Determine the (X, Y) coordinate at the center of the cell enclosing the given text.  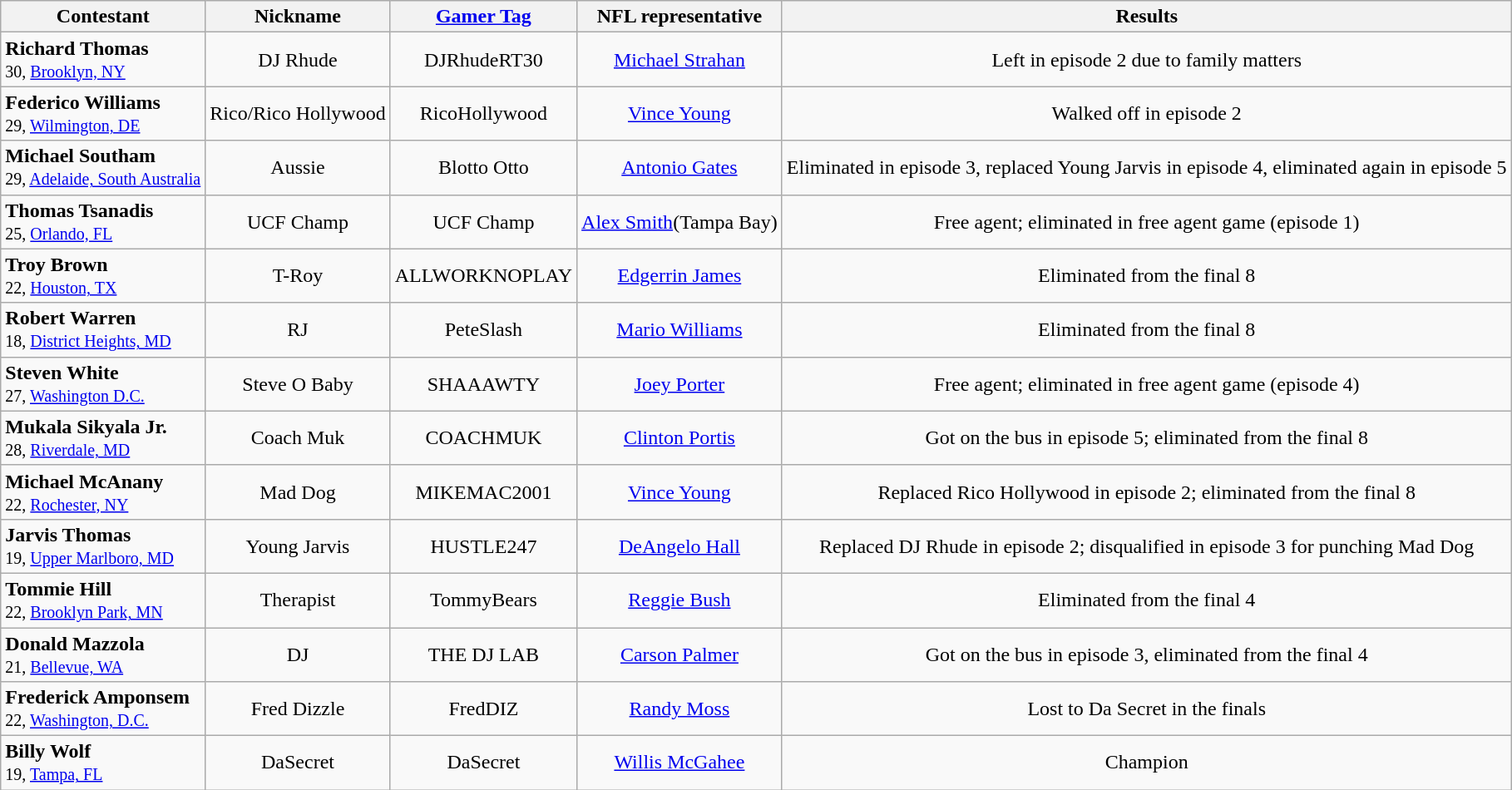
MIKEMAC2001 (483, 492)
Nickname (298, 17)
HUSTLE247 (483, 546)
Randy Moss (680, 709)
Aussie (298, 168)
Walked off in episode 2 (1146, 113)
Carson Palmer (680, 654)
Joey Porter (680, 384)
Richard Thomas30, Brooklyn, NY (103, 60)
ALLWORKNOPLAY (483, 276)
Eliminated in episode 3, replaced Young Jarvis in episode 4, eliminated again in episode 5 (1146, 168)
Champion (1146, 763)
Clinton Portis (680, 437)
NFL representative (680, 17)
Robert Warren18, District Heights, MD (103, 329)
RicoHollywood (483, 113)
Eliminated from the final 4 (1146, 600)
Young Jarvis (298, 546)
Coach Muk (298, 437)
Edgerrin James (680, 276)
PeteSlash (483, 329)
Alex Smith(Tampa Bay) (680, 221)
Billy Wolf19, Tampa, FL (103, 763)
Troy Brown22, Houston, TX (103, 276)
Fred Dizzle (298, 709)
Got on the bus in episode 5; eliminated from the final 8 (1146, 437)
COACHMUK (483, 437)
Michael McAnany22, Rochester, NY (103, 492)
T-Roy (298, 276)
SHAAAWTY (483, 384)
RJ (298, 329)
Free agent; eliminated in free agent game (episode 1) (1146, 221)
Replaced Rico Hollywood in episode 2; eliminated from the final 8 (1146, 492)
Replaced DJ Rhude in episode 2; disqualified in episode 3 for punching Mad Dog (1146, 546)
Jarvis Thomas19, Upper Marlboro, MD (103, 546)
Michael Strahan (680, 60)
Left in episode 2 due to family matters (1146, 60)
Blotto Otto (483, 168)
FredDIZ (483, 709)
Steven White 27, Washington D.C. (103, 384)
Free agent; eliminated in free agent game (episode 4) (1146, 384)
Lost to Da Secret in the finals (1146, 709)
DJ (298, 654)
Michael Southam29, Adelaide, South Australia (103, 168)
DeAngelo Hall (680, 546)
DJ Rhude (298, 60)
TommyBears (483, 600)
THE DJ LAB (483, 654)
Results (1146, 17)
Tommie Hill22, Brooklyn Park, MN (103, 600)
Gamer Tag (483, 17)
Mad Dog (298, 492)
Rico/Rico Hollywood (298, 113)
Steve O Baby (298, 384)
Willis McGahee (680, 763)
Donald Mazzola21, Bellevue, WA (103, 654)
Frederick Amponsem22, Washington, D.C. (103, 709)
Therapist (298, 600)
Got on the bus in episode 3, eliminated from the final 4 (1146, 654)
Antonio Gates (680, 168)
Reggie Bush (680, 600)
Thomas Tsanadis25, Orlando, FL (103, 221)
Contestant (103, 17)
Mario Williams (680, 329)
DJRhudeRT30 (483, 60)
Mukala Sikyala Jr.28, Riverdale, MD (103, 437)
Federico Williams29, Wilmington, DE (103, 113)
